Scan for the cell matching the given text and deliver its (X, Y) coordinate at center. 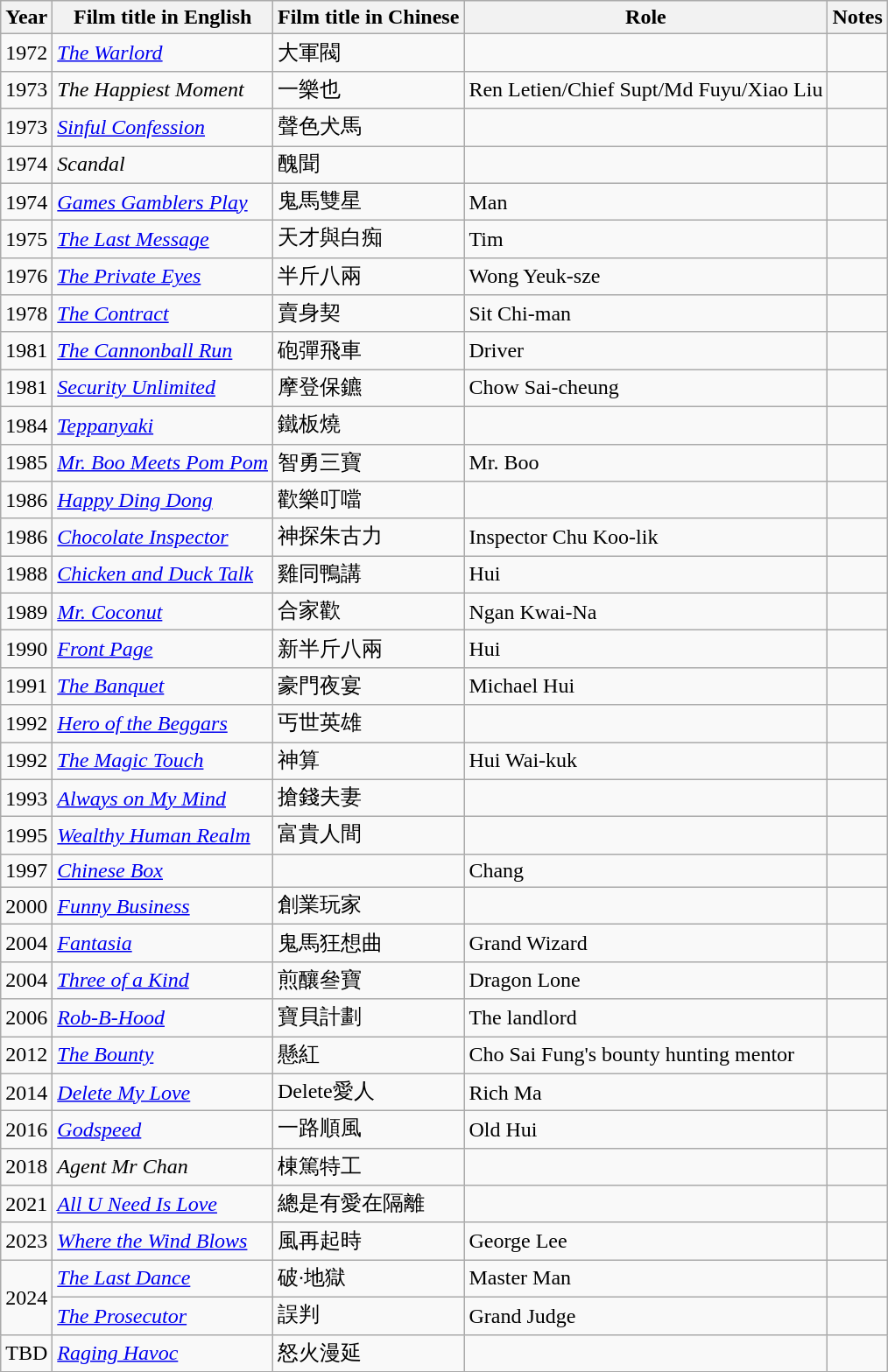
煎釀叄寶 (369, 981)
誤判 (369, 1315)
2012 (26, 1056)
Chang (646, 870)
歡樂叮噹 (369, 501)
The Last Message (163, 240)
Michael Hui (646, 686)
Delete愛人 (369, 1093)
Three of a Kind (163, 981)
All U Need Is Love (163, 1205)
總是有愛在隔離 (369, 1205)
2021 (26, 1205)
破·地獄 (369, 1278)
Ren Letien/Chief Supt/Md Fuyu/Xiao Liu (646, 89)
懸紅 (369, 1056)
Scandal (163, 165)
棟篤特工 (369, 1166)
砲彈飛車 (369, 350)
Chocolate Inspector (163, 538)
1990 (26, 650)
Notes (857, 18)
一樂也 (369, 89)
Rob-B-Hood (163, 1017)
Fantasia (163, 944)
2023 (26, 1242)
Old Hui (646, 1129)
Film title in English (163, 18)
Ngan Kwai-Na (646, 611)
鬼馬狂想曲 (369, 944)
醜聞 (369, 165)
1995 (26, 835)
Front Page (163, 650)
The Magic Touch (163, 762)
1991 (26, 686)
Funny Business (163, 905)
2000 (26, 905)
Security Unlimited (163, 389)
2024 (26, 1298)
半斤八兩 (369, 277)
Always on My Mind (163, 799)
Sit Chi-man (646, 313)
1975 (26, 240)
The Happiest Moment (163, 89)
Grand Wizard (646, 944)
大軍閥 (369, 53)
1978 (26, 313)
Teppanyaki (163, 426)
智勇三寶 (369, 462)
Hero of the Beggars (163, 723)
The Bounty (163, 1056)
Rich Ma (646, 1093)
Master Man (646, 1278)
Agent Mr Chan (163, 1166)
The Prosecutor (163, 1315)
Mr. Boo Meets Pom Pom (163, 462)
2006 (26, 1017)
Happy Ding Dong (163, 501)
The landlord (646, 1017)
1997 (26, 870)
The Private Eyes (163, 277)
寶貝計劃 (369, 1017)
一路順風 (369, 1129)
聲色犬馬 (369, 128)
鬼馬雙星 (369, 201)
丐世英雄 (369, 723)
The Warlord (163, 53)
Grand Judge (646, 1315)
1993 (26, 799)
Chow Sai-cheung (646, 389)
雞同鴨講 (369, 574)
TBD (26, 1354)
George Lee (646, 1242)
富貴人間 (369, 835)
The Contract (163, 313)
1989 (26, 611)
怒火漫延 (369, 1354)
Dragon Lone (646, 981)
1972 (26, 53)
風再起時 (369, 1242)
Mr. Coconut (163, 611)
合家歡 (369, 611)
The Cannonball Run (163, 350)
Hui Wai-kuk (646, 762)
創業玩家 (369, 905)
賣身契 (369, 313)
豪門夜宴 (369, 686)
Wong Yeuk-sze (646, 277)
Raging Havoc (163, 1354)
Role (646, 18)
1984 (26, 426)
The Last Dance (163, 1278)
搶錢夫妻 (369, 799)
Film title in Chinese (369, 18)
2018 (26, 1166)
1985 (26, 462)
Cho Sai Fung's bounty hunting mentor (646, 1056)
神算 (369, 762)
Sinful Confession (163, 128)
Chicken and Duck Talk (163, 574)
Chinese Box (163, 870)
1988 (26, 574)
Where the Wind Blows (163, 1242)
Year (26, 18)
Mr. Boo (646, 462)
Delete My Love (163, 1093)
新半斤八兩 (369, 650)
神探朱古力 (369, 538)
摩登保鑣 (369, 389)
Man (646, 201)
Driver (646, 350)
2016 (26, 1129)
Inspector Chu Koo-lik (646, 538)
Wealthy Human Realm (163, 835)
鐵板燒 (369, 426)
Tim (646, 240)
天才與白痴 (369, 240)
Godspeed (163, 1129)
2014 (26, 1093)
The Banquet (163, 686)
Games Gamblers Play (163, 201)
1976 (26, 277)
